For the text-containing cell, return its midpoint in [x, y] coordinate format. 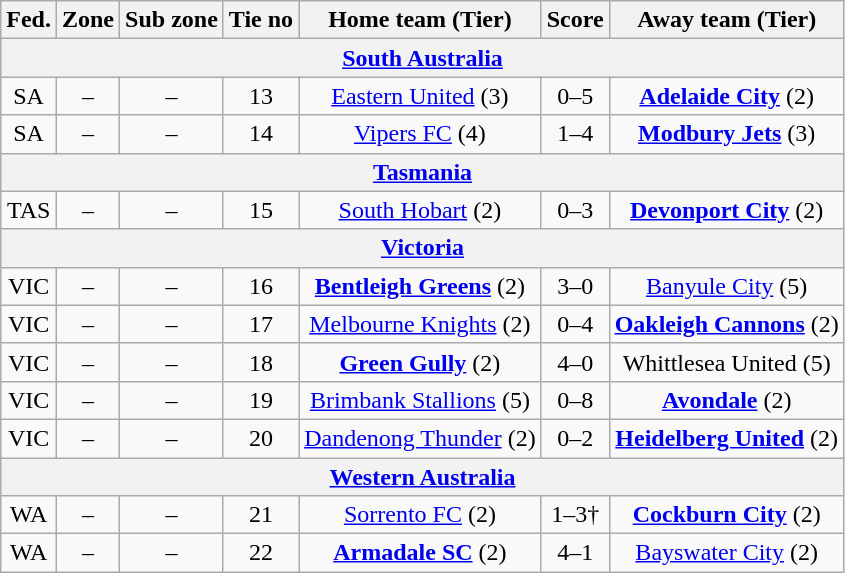
Tasmania [422, 172]
Armadale SC (2) [420, 553]
Cockburn City (2) [726, 515]
South Australia [422, 58]
Sub zone [172, 20]
18 [260, 362]
Score [575, 20]
Tie no [260, 20]
4–1 [575, 553]
3–0 [575, 286]
Vipers FC (4) [420, 134]
Eastern United (3) [420, 96]
14 [260, 134]
0–4 [575, 324]
22 [260, 553]
TAS [29, 210]
16 [260, 286]
Devonport City (2) [726, 210]
Banyule City (5) [726, 286]
21 [260, 515]
Melbourne Knights (2) [420, 324]
0–3 [575, 210]
Oakleigh Cannons (2) [726, 324]
4–0 [575, 362]
Victoria [422, 248]
Home team (Tier) [420, 20]
Adelaide City (2) [726, 96]
Zone [88, 20]
15 [260, 210]
Whittlesea United (5) [726, 362]
19 [260, 400]
Dandenong Thunder (2) [420, 438]
Western Australia [422, 477]
Bentleigh Greens (2) [420, 286]
Modbury Jets (3) [726, 134]
Heidelberg United (2) [726, 438]
20 [260, 438]
13 [260, 96]
Brimbank Stallions (5) [420, 400]
0–2 [575, 438]
Fed. [29, 20]
Sorrento FC (2) [420, 515]
South Hobart (2) [420, 210]
Bayswater City (2) [726, 553]
17 [260, 324]
Away team (Tier) [726, 20]
0–5 [575, 96]
1–4 [575, 134]
Avondale (2) [726, 400]
1–3† [575, 515]
Green Gully (2) [420, 362]
0–8 [575, 400]
